Identify which cell holds the provided text, then report its [X, Y] central coordinate. 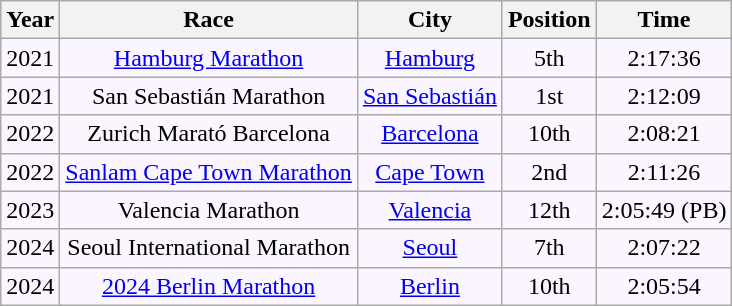
City [430, 20]
2023 [30, 210]
Cape Town [430, 172]
2:11:26 [664, 172]
2nd [549, 172]
Zurich Marató Barcelona [209, 134]
12th [549, 210]
5th [549, 58]
2:05:54 [664, 286]
Berlin [430, 286]
7th [549, 248]
Seoul International Marathon [209, 248]
Seoul [430, 248]
Year [30, 20]
2:08:21 [664, 134]
2:07:22 [664, 248]
Position [549, 20]
Hamburg Marathon [209, 58]
2:17:36 [664, 58]
2024 Berlin Marathon [209, 286]
Race [209, 20]
1st [549, 96]
Barcelona [430, 134]
Valencia [430, 210]
San Sebastián Marathon [209, 96]
San Sebastián [430, 96]
2:12:09 [664, 96]
Valencia Marathon [209, 210]
Time [664, 20]
Hamburg [430, 58]
2:05:49 (PB) [664, 210]
Sanlam Cape Town Marathon [209, 172]
